Scan for the cell matching the given text and deliver its (X, Y) coordinate at center. 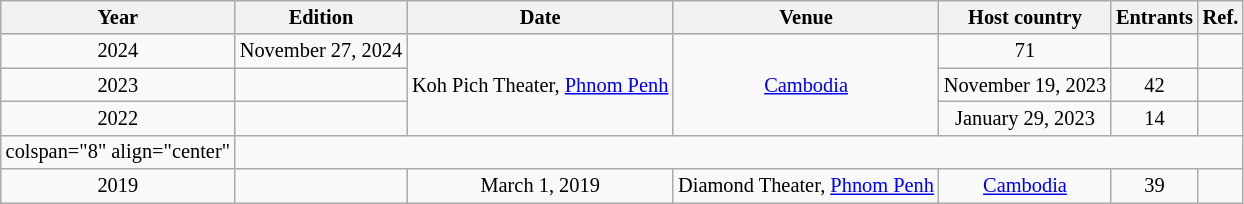
2024 (118, 51)
Host country (1025, 17)
42 (1154, 85)
Diamond Theater, Phnom Penh (806, 186)
Ref. (1220, 17)
Year (118, 17)
Edition (321, 17)
Entrants (1154, 17)
November 19, 2023 (1025, 85)
14 (1154, 118)
71 (1025, 51)
2019 (118, 186)
November 27, 2024 (321, 51)
2022 (118, 118)
January 29, 2023 (1025, 118)
2023 (118, 85)
Koh Pich Theater, Phnom Penh (540, 84)
Venue (806, 17)
Date (540, 17)
colspan="8" align="center" (118, 152)
39 (1154, 186)
March 1, 2019 (540, 186)
